Return the (X, Y) coordinate for the center point of the cell that contains the specified text.  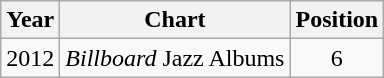
Billboard Jazz Albums (175, 58)
6 (337, 58)
Position (337, 20)
Year (30, 20)
Chart (175, 20)
2012 (30, 58)
